Find where the given text appears and provide that cell's center as (X, Y) coordinate. 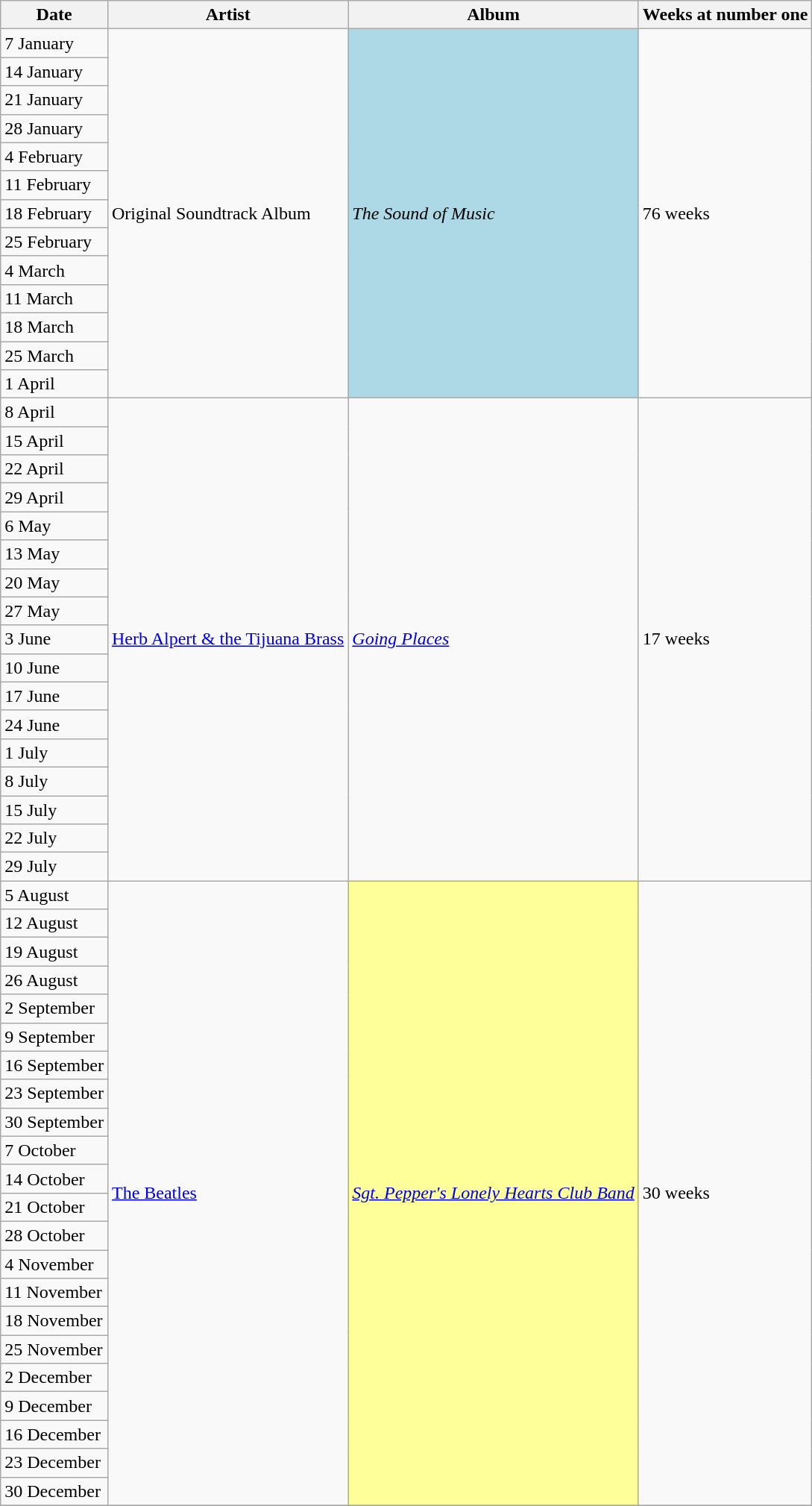
The Beatles (227, 1193)
15 April (54, 441)
10 June (54, 668)
27 May (54, 611)
3 June (54, 639)
Going Places (494, 640)
24 June (54, 724)
21 October (54, 1207)
4 February (54, 157)
18 March (54, 327)
2 December (54, 1378)
11 November (54, 1293)
8 July (54, 781)
23 December (54, 1463)
Date (54, 15)
16 September (54, 1065)
Original Soundtrack Album (227, 213)
11 February (54, 185)
Artist (227, 15)
Herb Alpert & the Tijuana Brass (227, 640)
21 January (54, 100)
11 March (54, 298)
8 April (54, 412)
6 May (54, 526)
7 January (54, 43)
28 January (54, 128)
12 August (54, 923)
28 October (54, 1235)
1 July (54, 753)
22 April (54, 469)
20 May (54, 583)
5 August (54, 895)
26 August (54, 980)
Weeks at number one (725, 15)
2 September (54, 1008)
4 March (54, 270)
19 August (54, 952)
23 September (54, 1094)
17 weeks (725, 640)
25 November (54, 1349)
30 weeks (725, 1193)
15 July (54, 809)
30 December (54, 1491)
9 September (54, 1037)
The Sound of Music (494, 213)
29 July (54, 867)
30 September (54, 1122)
13 May (54, 554)
22 July (54, 838)
7 October (54, 1150)
4 November (54, 1264)
9 December (54, 1406)
29 April (54, 498)
25 March (54, 356)
18 November (54, 1321)
16 December (54, 1434)
1 April (54, 384)
Sgt. Pepper's Lonely Hearts Club Band (494, 1193)
Album (494, 15)
14 October (54, 1179)
17 June (54, 696)
14 January (54, 72)
76 weeks (725, 213)
25 February (54, 242)
18 February (54, 213)
